Capture the cell that displays the provided text and extract its [X, Y] central coordinate. 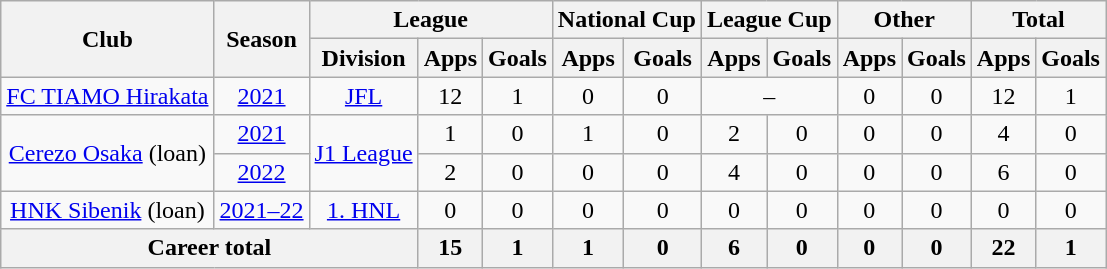
Club [108, 39]
Total [1038, 20]
HNK Sibenik (loan) [108, 210]
National Cup [626, 20]
FC TIAMO Hirakata [108, 96]
15 [450, 248]
2022 [262, 172]
Other [904, 20]
League [430, 20]
22 [1003, 248]
Season [262, 39]
Cerezo Osaka (loan) [108, 153]
League Cup [769, 20]
2021–22 [262, 210]
1. HNL [364, 210]
Career total [210, 248]
J1 League [364, 153]
Division [364, 58]
– [769, 96]
JFL [364, 96]
